Pinpoint the cell where the given text exists, returning its (X, Y) midpoint coordinate. 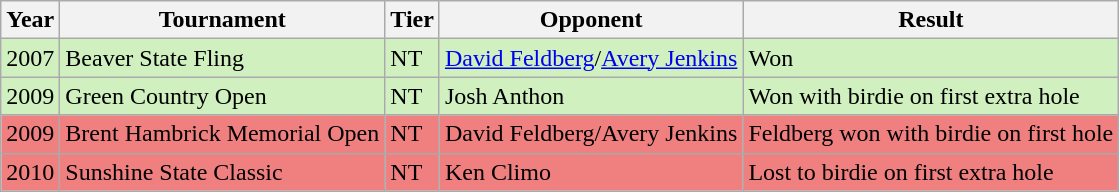
Brent Hambrick Memorial Open (222, 134)
Opponent (590, 20)
Ken Climo (590, 172)
Green Country Open (222, 96)
Won with birdie on first extra hole (931, 96)
Tier (412, 20)
Year (30, 20)
2010 (30, 172)
Result (931, 20)
Won (931, 58)
Sunshine State Classic (222, 172)
Josh Anthon (590, 96)
Feldberg won with birdie on first hole (931, 134)
Lost to birdie on first extra hole (931, 172)
Tournament (222, 20)
2007 (30, 58)
Beaver State Fling (222, 58)
